Output the (X, Y) coordinate of the center of the cell containing the given text.  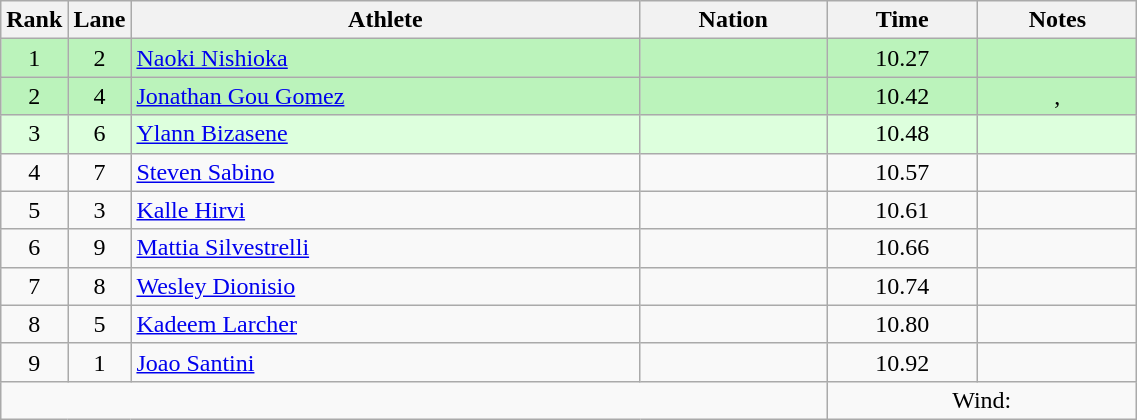
Wesley Dionisio (386, 286)
Ylann Bizasene (386, 134)
10.80 (902, 324)
Jonathan Gou Gomez (386, 96)
10.61 (902, 210)
Athlete (386, 20)
Steven Sabino (386, 172)
10.92 (902, 362)
Nation (734, 20)
Kadeem Larcher (386, 324)
10.57 (902, 172)
10.48 (902, 134)
Joao Santini (386, 362)
10.42 (902, 96)
Kalle Hirvi (386, 210)
Naoki Nishioka (386, 58)
10.74 (902, 286)
10.66 (902, 248)
Notes (1058, 20)
Rank (34, 20)
Wind: (982, 400)
, (1058, 96)
Lane (100, 20)
Time (902, 20)
Mattia Silvestrelli (386, 248)
10.27 (902, 58)
